Scan for the cell matching the given text and deliver its [X, Y] coordinate at center. 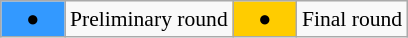
Final round [352, 19]
Preliminary round [149, 19]
